Scan for the cell matching the given text and deliver its (x, y) coordinate at center. 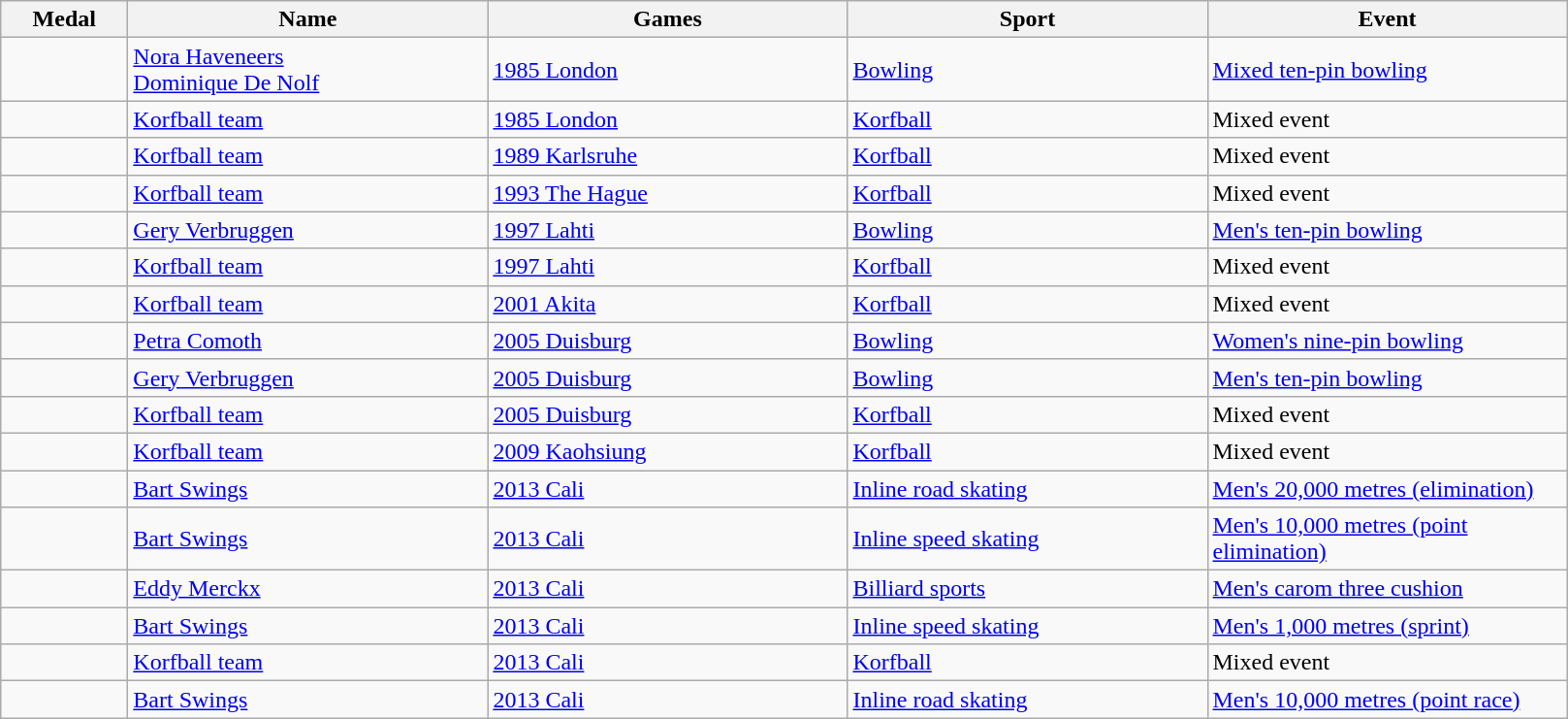
Games (667, 19)
Men's 20,000 metres (elimination) (1387, 488)
1993 The Hague (667, 193)
Nora HaveneersDominique De Nolf (308, 70)
Men's 10,000 metres (point race) (1387, 700)
1989 Karlsruhe (667, 156)
Men's carom three cushion (1387, 589)
Event (1387, 19)
Eddy Merckx (308, 589)
Medal (64, 19)
Name (308, 19)
Petra Comoth (308, 341)
Mixed ten-pin bowling (1387, 70)
2001 Akita (667, 304)
Billiard sports (1028, 589)
Men's 10,000 metres (point elimination) (1387, 539)
Men's 1,000 metres (sprint) (1387, 626)
Sport (1028, 19)
2009 Kaohsiung (667, 451)
Women's nine-pin bowling (1387, 341)
